Identify which cell holds the provided text, then report its [x, y] central coordinate. 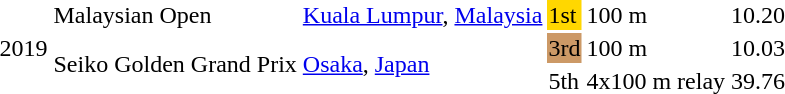
Malaysian Open [175, 15]
Kuala Lumpur, Malaysia [422, 15]
1st [564, 15]
3rd [564, 48]
